Identify which cell holds the provided text, then report its [x, y] central coordinate. 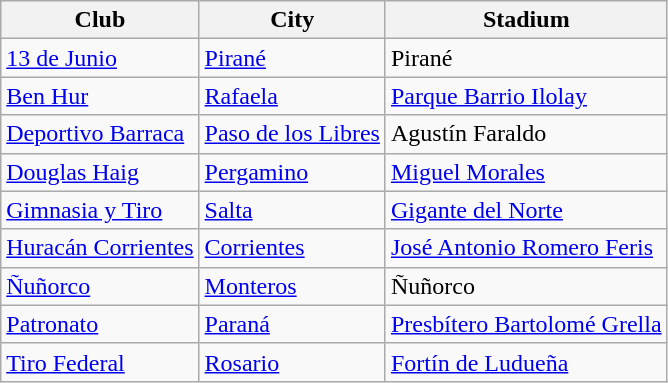
Miguel Morales [526, 172]
Gimnasia y Tiro [100, 210]
Pergamino [292, 172]
Deportivo Barraca [100, 134]
Tiro Federal [100, 362]
Huracán Corrientes [100, 248]
Ben Hur [100, 96]
Rafaela [292, 96]
Corrientes [292, 248]
Salta [292, 210]
Douglas Haig [100, 172]
Patronato [100, 324]
Stadium [526, 20]
Agustín Faraldo [526, 134]
Parque Barrio Ilolay [526, 96]
City [292, 20]
Paraná [292, 324]
Paso de los Libres [292, 134]
Rosario [292, 362]
Monteros [292, 286]
Club [100, 20]
Presbítero Bartolomé Grella [526, 324]
13 de Junio [100, 58]
Gigante del Norte [526, 210]
Fortín de Ludueña [526, 362]
José Antonio Romero Feris [526, 248]
